Find where the given text appears and provide that cell's center as (x, y) coordinate. 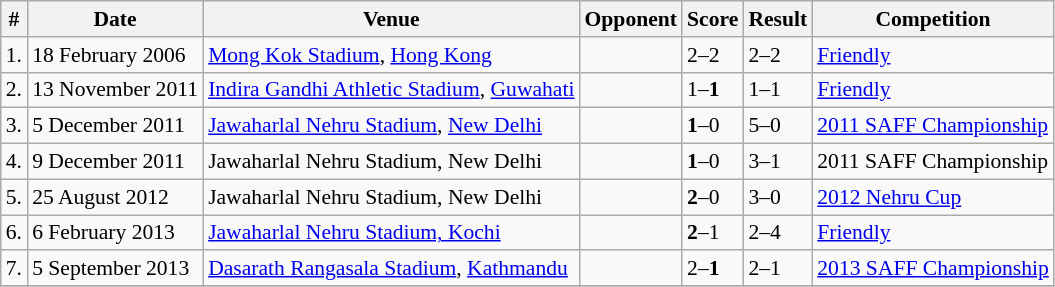
Jawaharlal Nehru Stadium, Kochi (391, 233)
# (14, 19)
Mong Kok Stadium, Hong Kong (391, 55)
5. (14, 197)
Dasarath Rangasala Stadium, Kathmandu (391, 269)
5–0 (778, 126)
3–1 (778, 162)
Venue (391, 19)
2012 Nehru Cup (933, 197)
9 December 2011 (115, 162)
7. (14, 269)
13 November 2011 (115, 90)
Indira Gandhi Athletic Stadium, Guwahati (391, 90)
Date (115, 19)
5 December 2011 (115, 126)
Result (778, 19)
Competition (933, 19)
Opponent (632, 19)
25 August 2012 (115, 197)
1. (14, 55)
2–0 (712, 197)
2–4 (778, 233)
2. (14, 90)
6. (14, 233)
4. (14, 162)
Score (712, 19)
18 February 2006 (115, 55)
3–0 (778, 197)
2013 SAFF Championship (933, 269)
5 September 2013 (115, 269)
3. (14, 126)
6 February 2013 (115, 233)
